Determine the (x, y) coordinate at the center of the cell enclosing the given text.  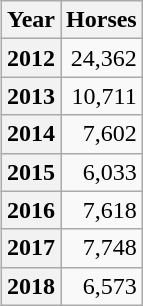
7,602 (102, 134)
10,711 (102, 96)
2013 (30, 96)
2016 (30, 210)
2017 (30, 248)
2012 (30, 58)
6,033 (102, 172)
24,362 (102, 58)
6,573 (102, 286)
2015 (30, 172)
2018 (30, 286)
Year (30, 20)
Horses (102, 20)
7,748 (102, 248)
7,618 (102, 210)
2014 (30, 134)
